Provide the (X, Y) coordinate of the cell's center where the given text is located.  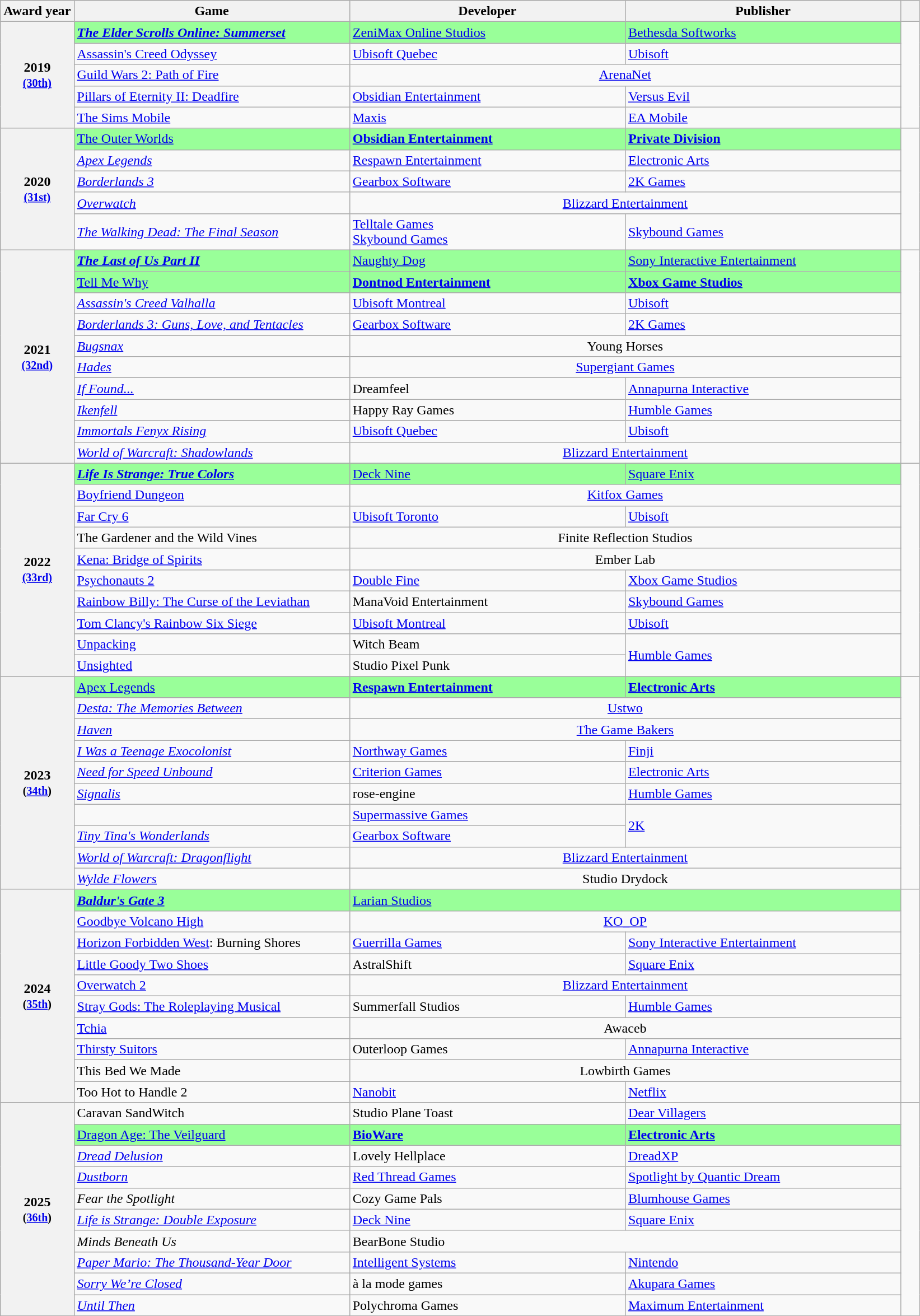
Naughty Dog (487, 260)
ArenaNet (625, 75)
Rainbow Billy: The Curse of the Leviathan (212, 601)
This Bed We Made (212, 1071)
Dontnod Entertainment (487, 282)
The Sims Mobile (212, 118)
Larian Studios (625, 900)
Supermassive Games (487, 815)
Tchia (212, 1028)
World of Warcraft: Dragonflight (212, 857)
2021(32nd) (37, 356)
Cozy Game Pals (487, 1198)
Goodbye Volcano High (212, 921)
2023(34th) (37, 783)
2024(35th) (37, 996)
Publisher (763, 11)
Maximum Entertainment (763, 1305)
Ember Lab (625, 559)
Young Horses (625, 346)
Blumhouse Games (763, 1198)
2025(36th) (37, 1210)
Dragon Age: The Veilguard (212, 1135)
Assassin's Creed Valhalla (212, 304)
Dustborn (212, 1177)
BearBone Studio (625, 1241)
Thirsty Suitors (212, 1049)
Witch Beam (487, 645)
Private Division (763, 139)
Until Then (212, 1305)
Akupara Games (763, 1284)
Haven (212, 730)
Dear Villagers (763, 1113)
The Walking Dead: The Final Season (212, 232)
Too Hot to Handle 2 (212, 1092)
Borderlands 3: Guns, Love, and Tentacles (212, 325)
ZeniMax Online Studios (487, 32)
2019(30th) (37, 75)
Summerfall Studios (487, 1007)
Bugsnax (212, 346)
Stray Gods: The Roleplaying Musical (212, 1007)
Tell Me Why (212, 282)
Overwatch 2 (212, 986)
Nanobit (487, 1092)
The Game Bakers (625, 730)
DreadXP (763, 1156)
2020(31st) (37, 189)
Paper Mario: The Thousand-Year Door (212, 1262)
Far Cry 6 (212, 516)
Baldur's Gate 3 (212, 900)
Horizon Forbidden West: Burning Shores (212, 942)
Happy Ray Games (487, 410)
Boyfriend Dungeon (212, 495)
rose-engine (487, 794)
Award year (37, 11)
Desta: The Memories Between (212, 708)
Polychroma Games (487, 1305)
Nintendo (763, 1262)
Dread Delusion (212, 1156)
Tiny Tina's Wonderlands (212, 836)
Studio Pixel Punk (487, 666)
Wylde Flowers (212, 879)
Finite Reflection Studios (625, 538)
Lowbirth Games (625, 1071)
Caravan SandWitch (212, 1113)
Netflix (763, 1092)
Studio Plane Toast (487, 1113)
Little Goody Two Shoes (212, 964)
The Outer Worlds (212, 139)
The Gardener and the Wild Vines (212, 538)
Overwatch (212, 203)
Spotlight by Quantic Dream (763, 1177)
Minds Beneath Us (212, 1241)
Kitfox Games (625, 495)
Telltale GamesSkybound Games (487, 232)
BioWare (487, 1135)
Pillars of Eternity II: Deadfire (212, 96)
Immortals Fenyx Rising (212, 431)
Assassin's Creed Odyssey (212, 54)
Signalis (212, 794)
Criterion Games (487, 772)
Intelligent Systems (487, 1262)
Double Fine (487, 580)
Maxis (487, 118)
Versus Evil (763, 96)
Hades (212, 367)
The Last of Us Part II (212, 260)
Outerloop Games (487, 1049)
Need for Speed Unbound (212, 772)
Life Is Strange: True Colors (212, 474)
Tom Clancy's Rainbow Six Siege (212, 623)
Red Thread Games (487, 1177)
I Was a Teenage Exocolonist (212, 751)
Awaceb (625, 1028)
Kena: Bridge of Spirits (212, 559)
World of Warcraft: Shadowlands (212, 452)
Ubisoft Toronto (487, 516)
If Found... (212, 389)
Guild Wars 2: Path of Fire (212, 75)
Finji (763, 751)
Life is Strange: Double Exposure (212, 1220)
EA Mobile (763, 118)
Psychonauts 2 (212, 580)
Developer (487, 11)
Game (212, 11)
KO_OP (625, 921)
Lovely Hellplace (487, 1156)
Ustwo (625, 708)
Guerrilla Games (487, 942)
Bethesda Softworks (763, 32)
Dreamfeel (487, 389)
The Elder Scrolls Online: Summerset (212, 32)
Fear the Spotlight (212, 1198)
Studio Drydock (625, 879)
Northway Games (487, 751)
2022(33rd) (37, 570)
Sorry We’re Closed (212, 1284)
Borderlands 3 (212, 181)
Supergiant Games (625, 367)
2K (763, 825)
Unsighted (212, 666)
Ikenfell (212, 410)
à la mode games (487, 1284)
Unpacking (212, 645)
AstralShift (487, 964)
ManaVoid Entertainment (487, 601)
